For the text-containing cell, return its midpoint in (X, Y) coordinate format. 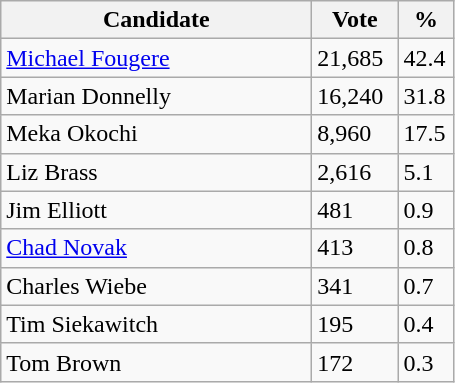
Jim Elliott (156, 210)
2,616 (355, 172)
Meka Okochi (156, 134)
Tom Brown (156, 362)
Candidate (156, 20)
Chad Novak (156, 248)
Charles Wiebe (156, 286)
31.8 (426, 96)
0.4 (426, 324)
Liz Brass (156, 172)
Tim Siekawitch (156, 324)
17.5 (426, 134)
21,685 (355, 58)
0.7 (426, 286)
413 (355, 248)
Michael Fougere (156, 58)
481 (355, 210)
195 (355, 324)
5.1 (426, 172)
42.4 (426, 58)
0.8 (426, 248)
Marian Donnelly (156, 96)
Vote (355, 20)
172 (355, 362)
8,960 (355, 134)
16,240 (355, 96)
% (426, 20)
0.9 (426, 210)
0.3 (426, 362)
341 (355, 286)
